Determine the (x, y) coordinate at the center of the cell enclosing the given text.  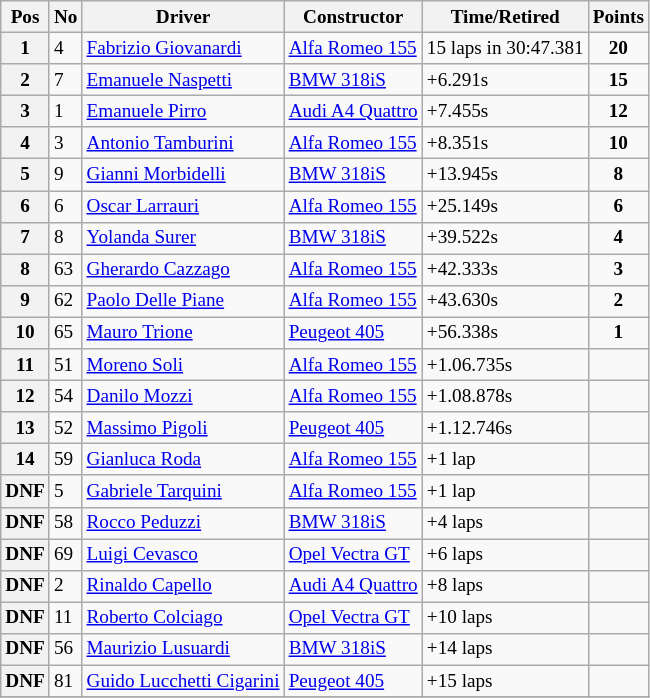
Rocco Peduzzi (183, 523)
Gianni Morbidelli (183, 175)
+14 laps (505, 649)
+7.455s (505, 111)
13 (26, 428)
56 (66, 649)
Maurizio Lusuardi (183, 649)
Paolo Delle Piane (183, 301)
Emanuele Naspetti (183, 80)
Luigi Cevasco (183, 554)
+6.291s (505, 80)
+15 laps (505, 681)
Points (618, 17)
+8.351s (505, 143)
20 (618, 48)
+39.522s (505, 238)
+42.333s (505, 270)
Rinaldo Capello (183, 586)
+1.12.746s (505, 428)
58 (66, 523)
Antonio Tamburini (183, 143)
Moreno Soli (183, 365)
Danilo Mozzi (183, 396)
Gabriele Tarquini (183, 491)
+8 laps (505, 586)
Emanuele Pirro (183, 111)
Driver (183, 17)
Gianluca Roda (183, 460)
+25.149s (505, 206)
+6 laps (505, 554)
Massimo Pigoli (183, 428)
52 (66, 428)
Pos (26, 17)
15 (618, 80)
Constructor (353, 17)
63 (66, 270)
+1.06.735s (505, 365)
+13.945s (505, 175)
Oscar Larrauri (183, 206)
51 (66, 365)
Gherardo Cazzago (183, 270)
+56.338s (505, 333)
14 (26, 460)
+4 laps (505, 523)
+1.08.878s (505, 396)
+43.630s (505, 301)
69 (66, 554)
65 (66, 333)
Roberto Colciago (183, 618)
Guido Lucchetti Cigarini (183, 681)
15 laps in 30:47.381 (505, 48)
81 (66, 681)
+10 laps (505, 618)
Fabrizio Giovanardi (183, 48)
No (66, 17)
Time/Retired (505, 17)
54 (66, 396)
Yolanda Surer (183, 238)
Mauro Trione (183, 333)
62 (66, 301)
59 (66, 460)
